Search for the cell housing the specified text and yield its (X, Y) center coordinate. 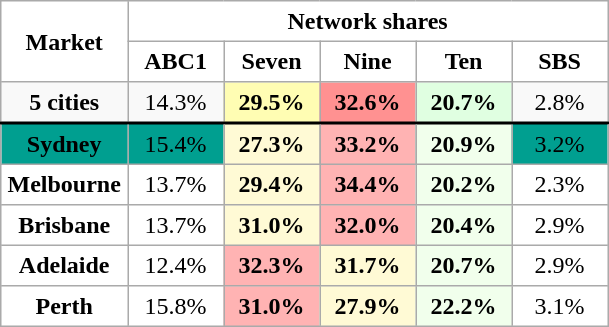
20.2% (464, 184)
32.0% (368, 225)
32.6% (368, 102)
SBS (560, 61)
29.4% (272, 184)
27.3% (272, 144)
5 cities (64, 102)
Seven (272, 61)
27.9% (368, 306)
3.2% (560, 144)
31.7% (368, 265)
Market (64, 42)
22.2% (464, 306)
20.4% (464, 225)
Melbourne (64, 184)
Perth (64, 306)
Ten (464, 61)
12.4% (176, 265)
29.5% (272, 102)
32.3% (272, 265)
Nine (368, 61)
14.3% (176, 102)
15.8% (176, 306)
33.2% (368, 144)
15.4% (176, 144)
Sydney (64, 144)
3.1% (560, 306)
Adelaide (64, 265)
34.4% (368, 184)
ABC1 (176, 61)
Network shares (368, 21)
2.3% (560, 184)
2.8% (560, 102)
Brisbane (64, 225)
20.9% (464, 144)
